Return the (x, y) coordinate for the center point of the cell that contains the specified text.  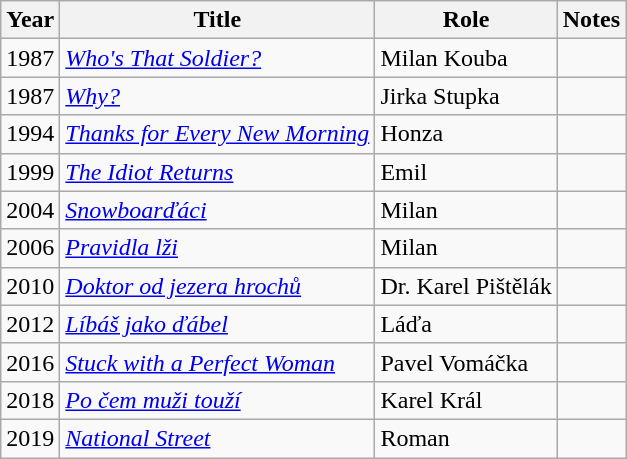
Role (466, 20)
2004 (30, 210)
National Street (218, 438)
Doktor od jezera hrochů (218, 286)
2016 (30, 362)
2019 (30, 438)
Title (218, 20)
Líbáš jako ďábel (218, 324)
Stuck with a Perfect Woman (218, 362)
Year (30, 20)
2012 (30, 324)
Why? (218, 96)
2006 (30, 248)
Roman (466, 438)
Honza (466, 134)
Snowboarďáci (218, 210)
The Idiot Returns (218, 172)
Thanks for Every New Morning (218, 134)
Láďa (466, 324)
Notes (591, 20)
Emil (466, 172)
2018 (30, 400)
1994 (30, 134)
Pravidla lži (218, 248)
Jirka Stupka (466, 96)
Pavel Vomáčka (466, 362)
Who's That Soldier? (218, 58)
Milan Kouba (466, 58)
Po čem muži touží (218, 400)
Karel Král (466, 400)
1999 (30, 172)
2010 (30, 286)
Dr. Karel Pištělák (466, 286)
